Pinpoint the cell where the given text exists, returning its (X, Y) midpoint coordinate. 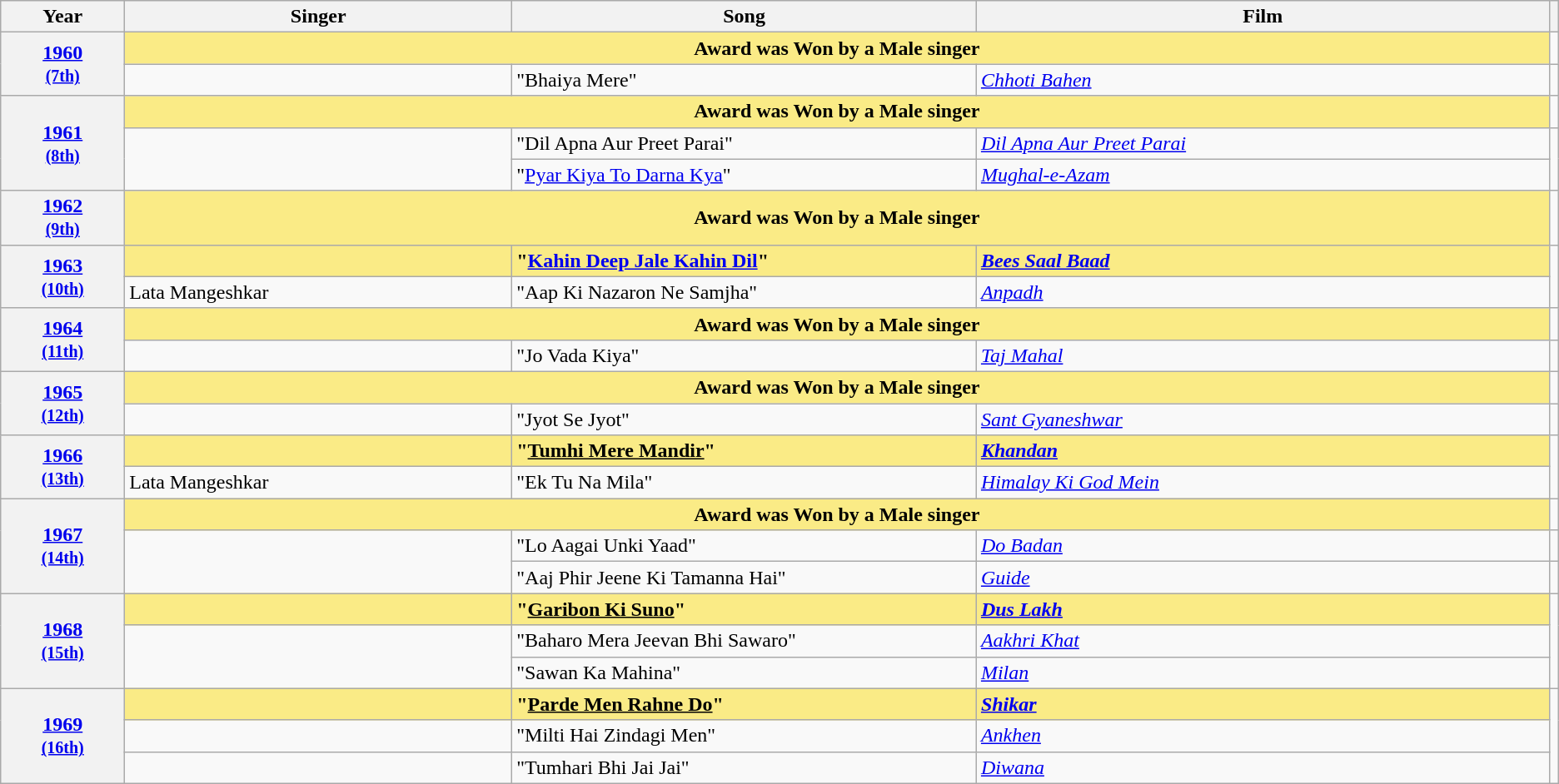
1969(16th) (63, 736)
Dus Lakh (1263, 609)
1961(8th) (63, 143)
"Sawan Ka Mahina" (745, 672)
Diwana (1263, 767)
Khandan (1263, 451)
"Aap Ki Nazaron Ne Samjha" (745, 292)
1963(10th) (63, 276)
Do Badan (1263, 546)
1960(7th) (63, 64)
"Pyar Kiya To Darna Kya" (745, 175)
Taj Mahal (1263, 355)
Milan (1263, 672)
Song (745, 17)
Chhoti Bahen (1263, 80)
Himalay Ki God Mein (1263, 483)
Shikar (1263, 704)
1962(9th) (63, 218)
"Jo Vada Kiya" (745, 355)
Bees Saal Baad (1263, 261)
Dil Apna Aur Preet Parai (1263, 143)
"Milti Hai Zindagi Men" (745, 736)
"Kahin Deep Jale Kahin Dil" (745, 261)
1967(14th) (63, 546)
"Tumhari Bhi Jai Jai" (745, 767)
1968(15th) (63, 641)
1964(11th) (63, 340)
Anpadh (1263, 292)
"Parde Men Rahne Do" (745, 704)
Sant Gyaneshwar (1263, 419)
Guide (1263, 578)
Film (1263, 17)
"Ek Tu Na Mila" (745, 483)
Aakhri Khat (1263, 641)
"Garibon Ki Suno" (745, 609)
Ankhen (1263, 736)
"Jyot Se Jyot" (745, 419)
"Bhaiya Mere" (745, 80)
1965(12th) (63, 403)
"Aaj Phir Jeene Ki Tamanna Hai" (745, 578)
Year (63, 17)
"Lo Aagai Unki Yaad" (745, 546)
"Baharo Mera Jeevan Bhi Sawaro" (745, 641)
"Dil Apna Aur Preet Parai" (745, 143)
"Tumhi Mere Mandir" (745, 451)
Mughal-e-Azam (1263, 175)
1966(13th) (63, 467)
Singer (318, 17)
